Return the (X, Y) coordinate for the center point of the cell that contains the specified text.  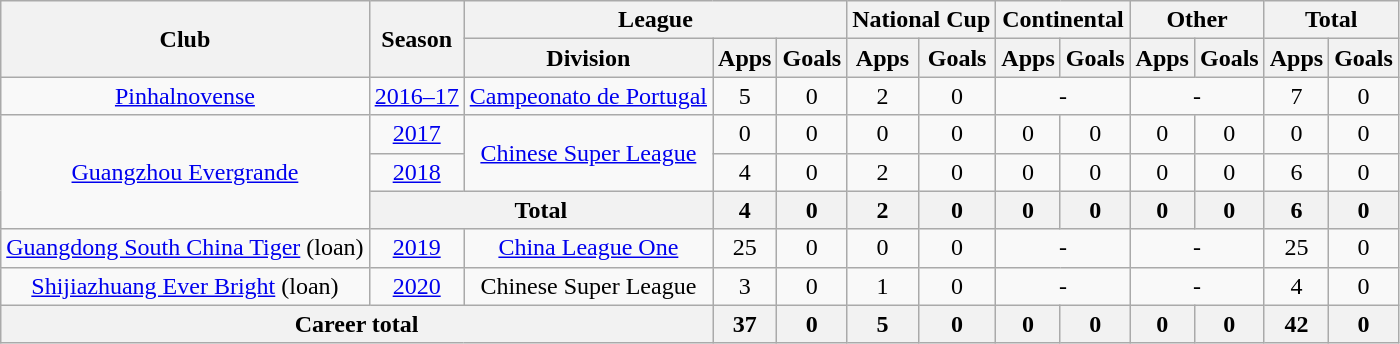
Shijiazhuang Ever Bright (loan) (185, 286)
2019 (416, 248)
Pinhalnovense (185, 96)
League (656, 20)
37 (745, 324)
Campeonato de Portugal (588, 96)
Season (416, 39)
Division (588, 58)
Other (1197, 20)
Guangdong South China Tiger (loan) (185, 248)
2017 (416, 134)
42 (1296, 324)
2020 (416, 286)
Career total (357, 324)
7 (1296, 96)
China League One (588, 248)
2018 (416, 172)
National Cup (922, 20)
Continental (1063, 20)
Club (185, 39)
Guangzhou Evergrande (185, 172)
1 (883, 286)
2016–17 (416, 96)
3 (745, 286)
